Provide the [X, Y] coordinate of the cell's center where the given text is located.  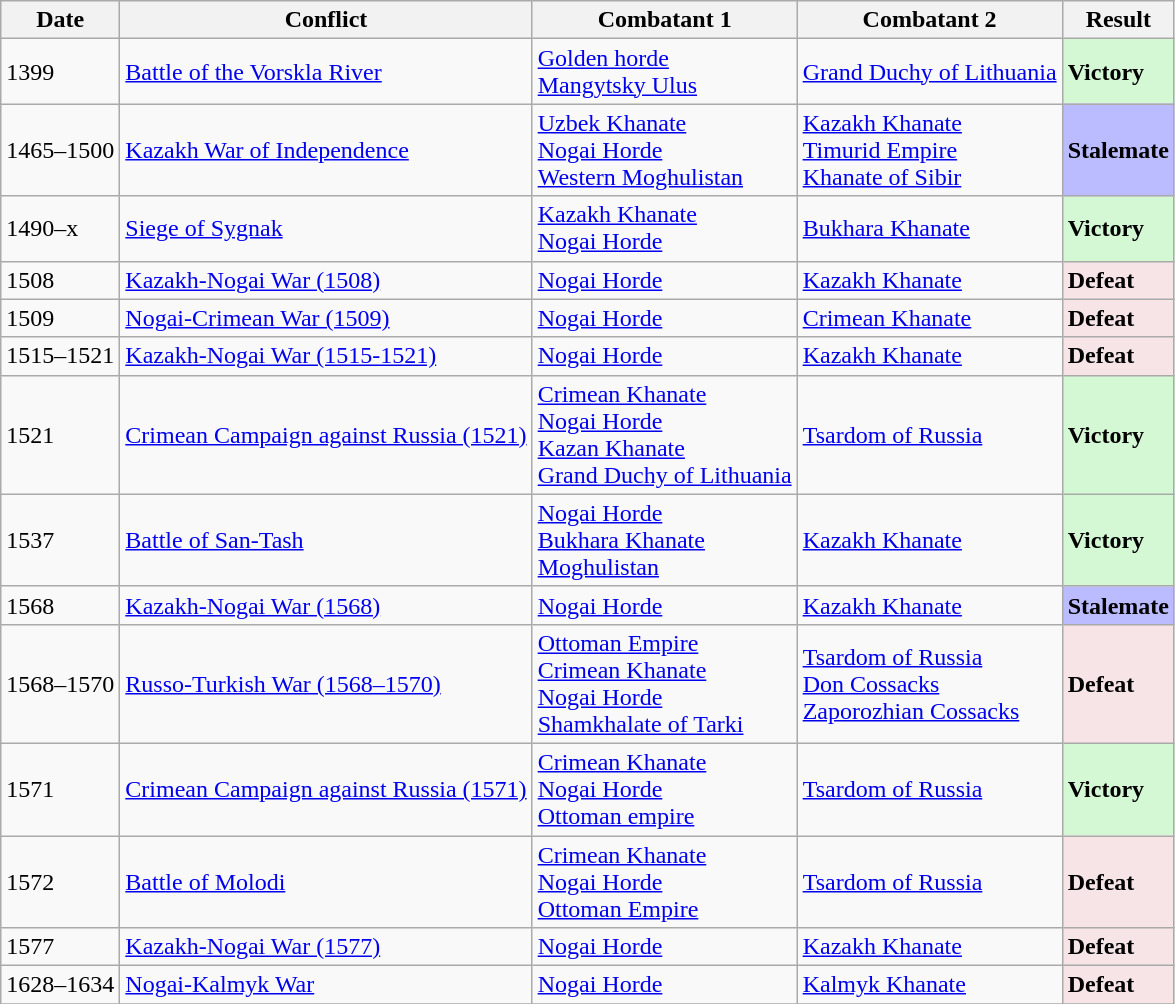
Kazakh-Nogai War (1577) [326, 947]
1399 [60, 72]
1490–x [60, 228]
Date [60, 20]
Crimean Campaign against Russia (1571) [326, 789]
Kazakh Khanate Nogai Horde [664, 228]
Kazakh-Nogai War (1568) [326, 605]
Tsardom of Russia Don Cossacks Zaporozhian Cossacks [930, 684]
Uzbek Khanate Nogai Horde Western Moghulistan [664, 150]
Crimean Khanate [930, 318]
Crimean Campaign against Russia (1521) [326, 434]
1465–1500 [60, 150]
Ottoman Empire Crimean Khanate Nogai Horde Shamkhalate of Tarki [664, 684]
1572 [60, 882]
Crimean KhanateNogai Horde Ottoman empire [664, 789]
Kazakh War of Independence [326, 150]
Combatant 1 [664, 20]
Nogai-Kalmyk War [326, 985]
Battle of the Vorskla River [326, 72]
1515–1521 [60, 356]
1508 [60, 280]
1568 [60, 605]
1509 [60, 318]
Crimean Khanate Nogai Horde Ottoman Empire [664, 882]
Conflict [326, 20]
1568–1570 [60, 684]
Bukhara Khanate [930, 228]
Crimean Khanate Nogai HordeKazan KhanateGrand Duchy of Lithuania [664, 434]
1571 [60, 789]
Combatant 2 [930, 20]
Nogai-Crimean War (1509) [326, 318]
Kalmyk Khanate [930, 985]
Result [1118, 20]
Kazakh Khanate Timurid EmpireKhanate of Sibir [930, 150]
Golden horde Mangytsky Ulus [664, 72]
1521 [60, 434]
1628–1634 [60, 985]
Battle of Molodi [326, 882]
Kazakh-Nogai War (1515-1521) [326, 356]
Nogai HordeBukhara Khanate Moghulistan [664, 540]
Kazakh-Nogai War (1508) [326, 280]
1537 [60, 540]
Grand Duchy of Lithuania [930, 72]
Battle of San-Tash [326, 540]
Russo-Turkish War (1568–1570) [326, 684]
Siege of Sygnak [326, 228]
1577 [60, 947]
